Identify which cell holds the provided text, then report its [x, y] central coordinate. 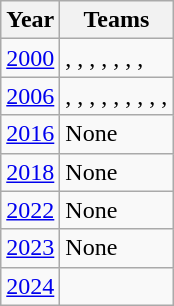
2006 [30, 96]
Teams [116, 20]
, , , , , , , [116, 58]
2022 [30, 210]
2018 [30, 172]
2016 [30, 134]
, , , , , , , , , [116, 96]
2000 [30, 58]
Year [30, 20]
2023 [30, 248]
2024 [30, 286]
